Search for the cell housing the specified text and yield its [X, Y] center coordinate. 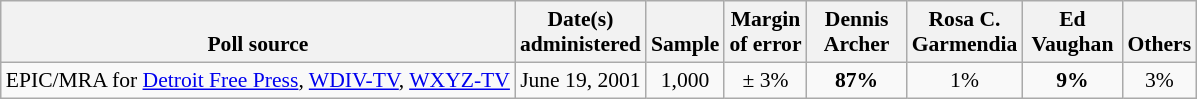
± 3% [765, 80]
Sample [685, 32]
Date(s)administered [580, 32]
Others [1159, 32]
Marginof error [765, 32]
3% [1159, 80]
1% [965, 80]
Poll source [258, 32]
EdVaughan [1072, 32]
9% [1072, 80]
EPIC/MRA for Detroit Free Press, WDIV-TV, WXYZ-TV [258, 80]
DennisArcher [857, 32]
1,000 [685, 80]
June 19, 2001 [580, 80]
87% [857, 80]
Rosa C.Garmendia [965, 32]
